Return (X, Y) of the center of cell containing provided text 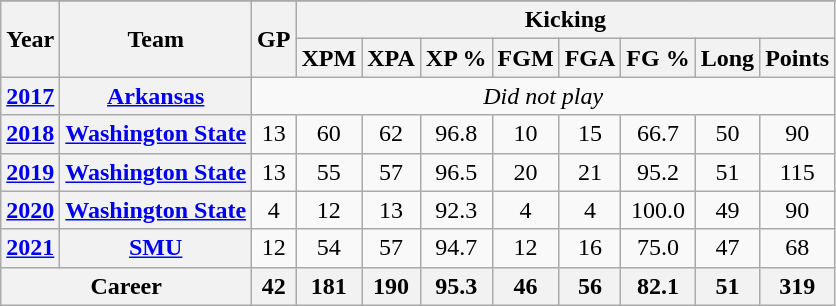
56 (590, 286)
16 (590, 248)
2021 (30, 248)
66.7 (658, 134)
68 (798, 248)
FGA (590, 58)
92.3 (456, 210)
181 (329, 286)
2017 (30, 96)
Year (30, 39)
319 (798, 286)
Points (798, 58)
2020 (30, 210)
Career (126, 286)
XP % (456, 58)
Team (156, 39)
10 (526, 134)
62 (392, 134)
100.0 (658, 210)
47 (727, 248)
15 (590, 134)
FGM (526, 58)
SMU (156, 248)
21 (590, 172)
95.3 (456, 286)
96.8 (456, 134)
96.5 (456, 172)
Arkansas (156, 96)
XPM (329, 58)
Did not play (544, 96)
XPA (392, 58)
50 (727, 134)
46 (526, 286)
20 (526, 172)
75.0 (658, 248)
60 (329, 134)
94.7 (456, 248)
42 (274, 286)
95.2 (658, 172)
GP (274, 39)
FG % (658, 58)
115 (798, 172)
190 (392, 286)
Long (727, 58)
55 (329, 172)
Kicking (566, 20)
54 (329, 248)
2019 (30, 172)
82.1 (658, 286)
49 (727, 210)
2018 (30, 134)
